Capture the cell that displays the provided text and extract its [X, Y] central coordinate. 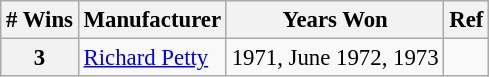
Ref [466, 20]
# Wins [40, 20]
Years Won [335, 20]
1971, June 1972, 1973 [335, 58]
Richard Petty [152, 58]
Manufacturer [152, 20]
3 [40, 58]
